Locate the cell with the specified text and output its (x, y) center coordinate. 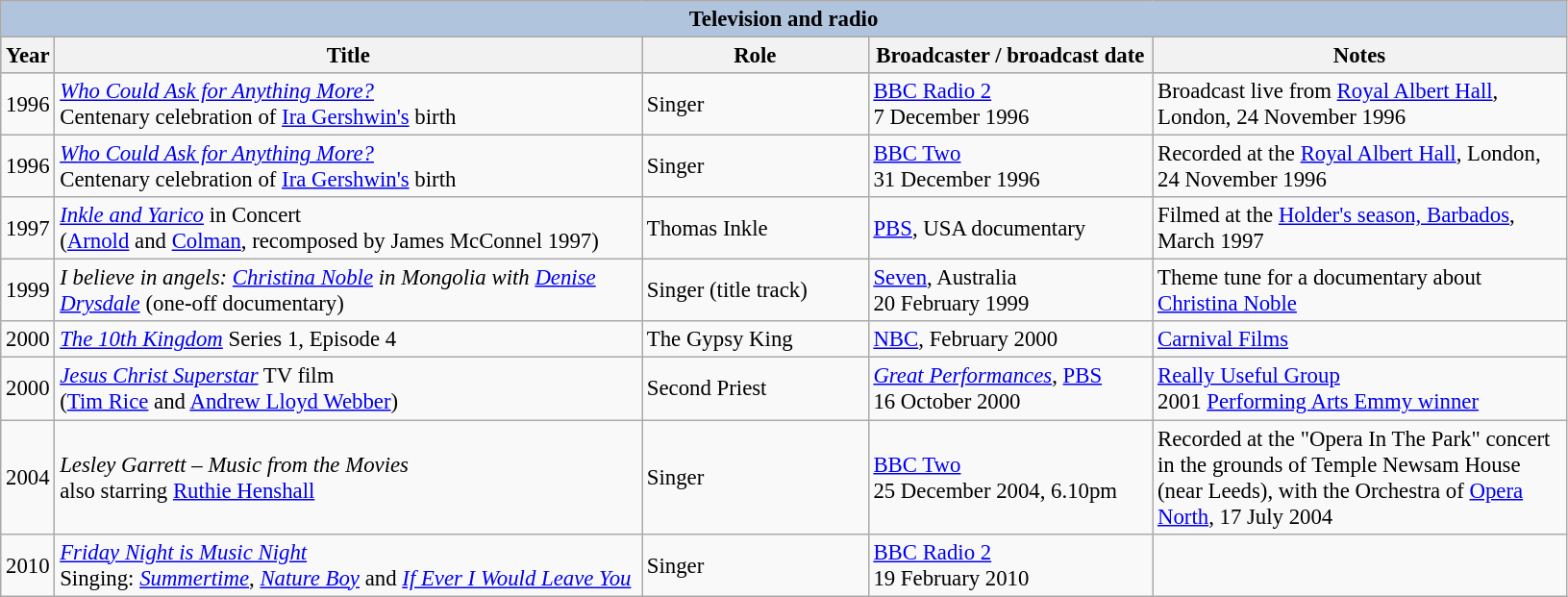
BBC Radio 219 February 2010 (1010, 565)
Second Priest (756, 388)
Notes (1359, 56)
Broadcast live from Royal Albert Hall, London, 24 November 1996 (1359, 104)
Thomas Inkle (756, 229)
I believe in angels: Christina Noble in Mongolia with Denise Drysdale (one-off documentary) (348, 290)
2004 (28, 477)
PBS, USA documentary (1010, 229)
Really Useful Group2001 Performing Arts Emmy winner (1359, 388)
Seven, Australia20 February 1999 (1010, 290)
Broadcaster / broadcast date (1010, 56)
Great Performances, PBS16 October 2000 (1010, 388)
Recorded at the Royal Albert Hall, London, 24 November 1996 (1359, 167)
1999 (28, 290)
Title (348, 56)
2010 (28, 565)
BBC Two31 December 1996 (1010, 167)
Inkle and Yarico in Concert(Arnold and Colman, recomposed by James McConnel 1997) (348, 229)
Friday Night is Music NightSinging: Summertime, Nature Boy and If Ever I Would Leave You (348, 565)
Jesus Christ Superstar TV film(Tim Rice and Andrew Lloyd Webber) (348, 388)
Lesley Garrett – Music from the Moviesalso starring Ruthie Henshall (348, 477)
Carnival Films (1359, 339)
1997 (28, 229)
Filmed at the Holder's season, Barbados, March 1997 (1359, 229)
NBC, February 2000 (1010, 339)
BBC Two25 December 2004, 6.10pm (1010, 477)
Role (756, 56)
Year (28, 56)
The Gypsy King (756, 339)
BBC Radio 27 December 1996 (1010, 104)
Theme tune for a documentary about Christina Noble (1359, 290)
Singer (title track) (756, 290)
Television and radio (784, 19)
The 10th Kingdom Series 1, Episode 4 (348, 339)
Recorded at the "Opera In The Park" concert in the grounds of Temple Newsam House (near Leeds), with the Orchestra of Opera North, 17 July 2004 (1359, 477)
